Determine the (X, Y) coordinate at the center of the cell enclosing the given text.  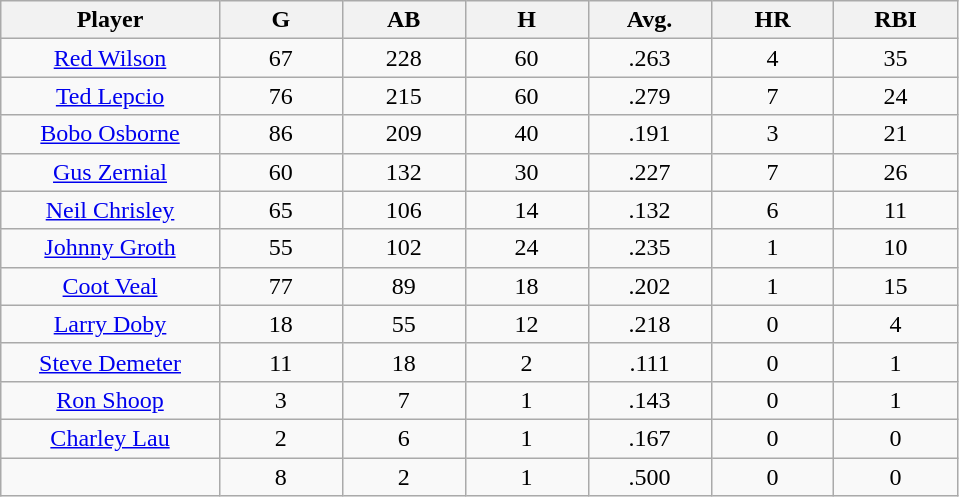
86 (280, 134)
30 (526, 172)
Ron Shoop (110, 400)
Johnny Groth (110, 248)
Steve Demeter (110, 362)
G (280, 20)
Avg. (650, 20)
.143 (650, 400)
Charley Lau (110, 438)
Ted Lepcio (110, 96)
26 (896, 172)
Bobo Osborne (110, 134)
.227 (650, 172)
35 (896, 58)
Gus Zernial (110, 172)
.202 (650, 286)
89 (404, 286)
21 (896, 134)
.235 (650, 248)
40 (526, 134)
8 (280, 477)
.279 (650, 96)
15 (896, 286)
132 (404, 172)
102 (404, 248)
106 (404, 210)
65 (280, 210)
HR (772, 20)
Red Wilson (110, 58)
.111 (650, 362)
67 (280, 58)
209 (404, 134)
Larry Doby (110, 324)
Coot Veal (110, 286)
77 (280, 286)
.167 (650, 438)
.500 (650, 477)
Player (110, 20)
.132 (650, 210)
.218 (650, 324)
10 (896, 248)
Neil Chrisley (110, 210)
76 (280, 96)
.191 (650, 134)
AB (404, 20)
228 (404, 58)
12 (526, 324)
.263 (650, 58)
14 (526, 210)
215 (404, 96)
H (526, 20)
RBI (896, 20)
